Determine the [X, Y] coordinate at the center of the cell enclosing the given text.  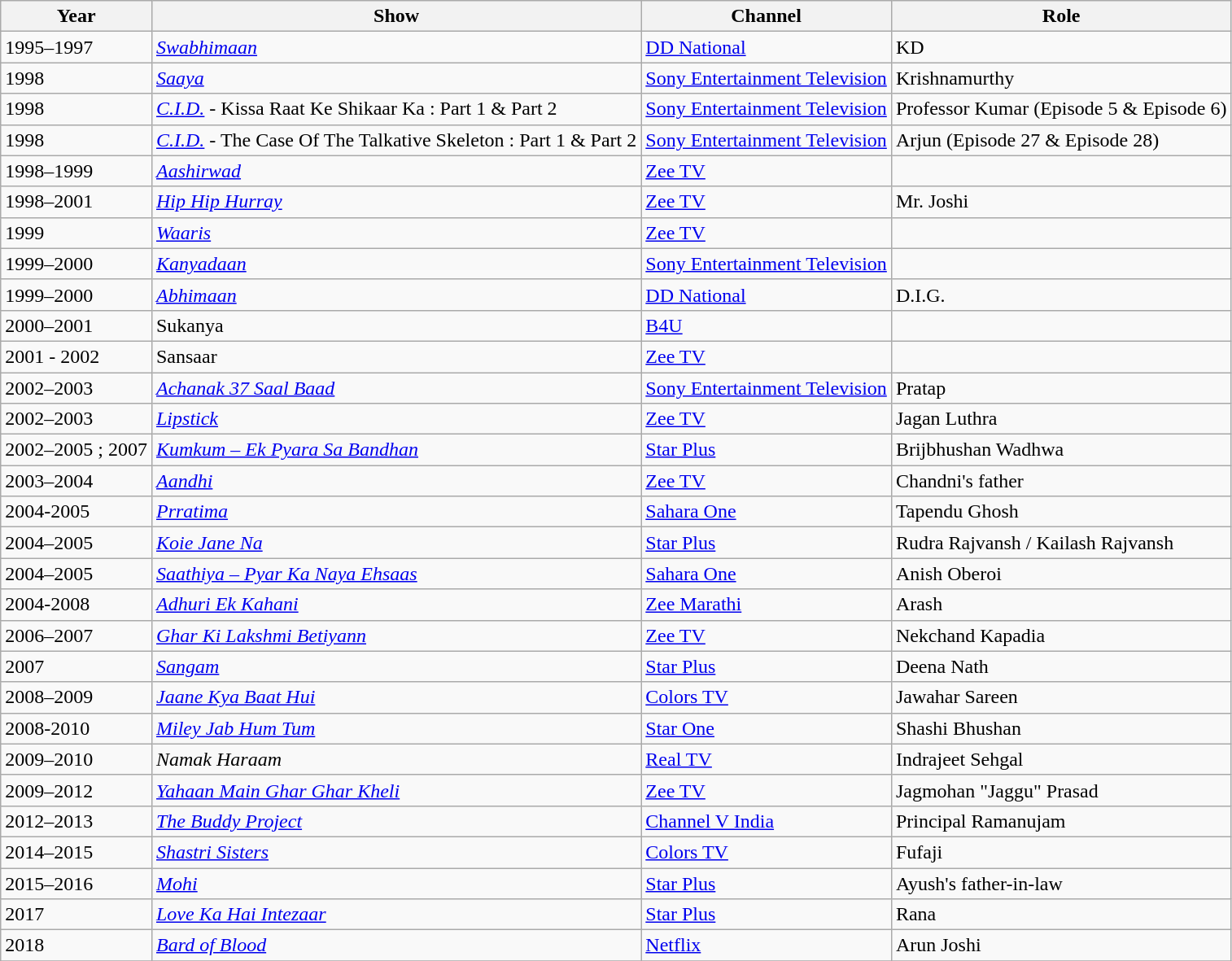
Anish Oberoi [1061, 574]
1998–1999 [76, 171]
1995–1997 [76, 47]
Channel [767, 16]
Role [1061, 16]
Indrajeet Sehgal [1061, 759]
Sansaar [395, 356]
Chandni's father [1061, 481]
1999 [76, 233]
Rudra Rajvansh / Kailash Rajvansh [1061, 543]
Shashi Bhushan [1061, 728]
Brijbhushan Wadhwa [1061, 450]
Koie Jane Na [395, 543]
2004-2008 [76, 605]
Waaris [395, 233]
2004-2005 [76, 512]
Ghar Ki Lakshmi Betiyann [395, 636]
2009–2012 [76, 790]
2015–2016 [76, 883]
2012–2013 [76, 821]
Sangam [395, 666]
Miley Jab Hum Tum [395, 728]
2017 [76, 915]
Swabhimaan [395, 47]
Abhimaan [395, 295]
Saathiya – Pyar Ka Naya Ehsaas [395, 574]
C.I.D. - The Case Of The Talkative Skeleton : Part 1 & Part 2 [395, 140]
Pratap [1061, 388]
Zee Marathi [767, 605]
Shastri Sisters [395, 852]
Netflix [767, 946]
2014–2015 [76, 852]
Show [395, 16]
Tapendu Ghosh [1061, 512]
Mr. Joshi [1061, 202]
2008–2009 [76, 697]
Prratima [395, 512]
Love Ka Hai Intezaar [395, 915]
KD [1061, 47]
Bard of Blood [395, 946]
Kanyadaan [395, 264]
Jawahar Sareen [1061, 697]
Rana [1061, 915]
2009–2010 [76, 759]
2001 - 2002 [76, 356]
Real TV [767, 759]
Channel V India [767, 821]
Jagan Luthra [1061, 419]
Mohi [395, 883]
Star One [767, 728]
2007 [76, 666]
Lipstick [395, 419]
Achanak 37 Saal Baad [395, 388]
B4U [767, 325]
Arash [1061, 605]
2000–2001 [76, 325]
2006–2007 [76, 636]
Jaane Kya Baat Hui [395, 697]
Aandhi [395, 481]
Principal Ramanujam [1061, 821]
Jagmohan "Jaggu" Prasad [1061, 790]
Yahaan Main Ghar Ghar Kheli [395, 790]
Year [76, 16]
Arun Joshi [1061, 946]
Adhuri Ek Kahani [395, 605]
Krishnamurthy [1061, 78]
2002–2005 ; 2007 [76, 450]
2003–2004 [76, 481]
C.I.D. - Kissa Raat Ke Shikaar Ka : Part 1 & Part 2 [395, 109]
2018 [76, 946]
Fufaji [1061, 852]
Aashirwad [395, 171]
Nekchand Kapadia [1061, 636]
Namak Haraam [395, 759]
1998–2001 [76, 202]
2008-2010 [76, 728]
Deena Nath [1061, 666]
Kumkum – Ek Pyara Sa Bandhan [395, 450]
Professor Kumar (Episode 5 & Episode 6) [1061, 109]
Saaya [395, 78]
Sukanya [395, 325]
D.I.G. [1061, 295]
Arjun (Episode 27 & Episode 28) [1061, 140]
Hip Hip Hurray [395, 202]
Ayush's father-in-law [1061, 883]
The Buddy Project [395, 821]
